Extract the [X, Y] coordinate from the center of the cell holding the provided text.  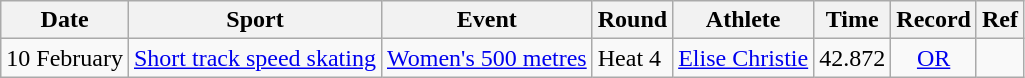
Time [852, 20]
Short track speed skating [254, 58]
Record [934, 20]
Date [65, 20]
Women's 500 metres [486, 58]
Round [632, 20]
OR [934, 58]
42.872 [852, 58]
Athlete [744, 20]
Heat 4 [632, 58]
Event [486, 20]
10 February [65, 58]
Ref [1000, 20]
Sport [254, 20]
Elise Christie [744, 58]
